For the text-containing cell, return its midpoint in (x, y) coordinate format. 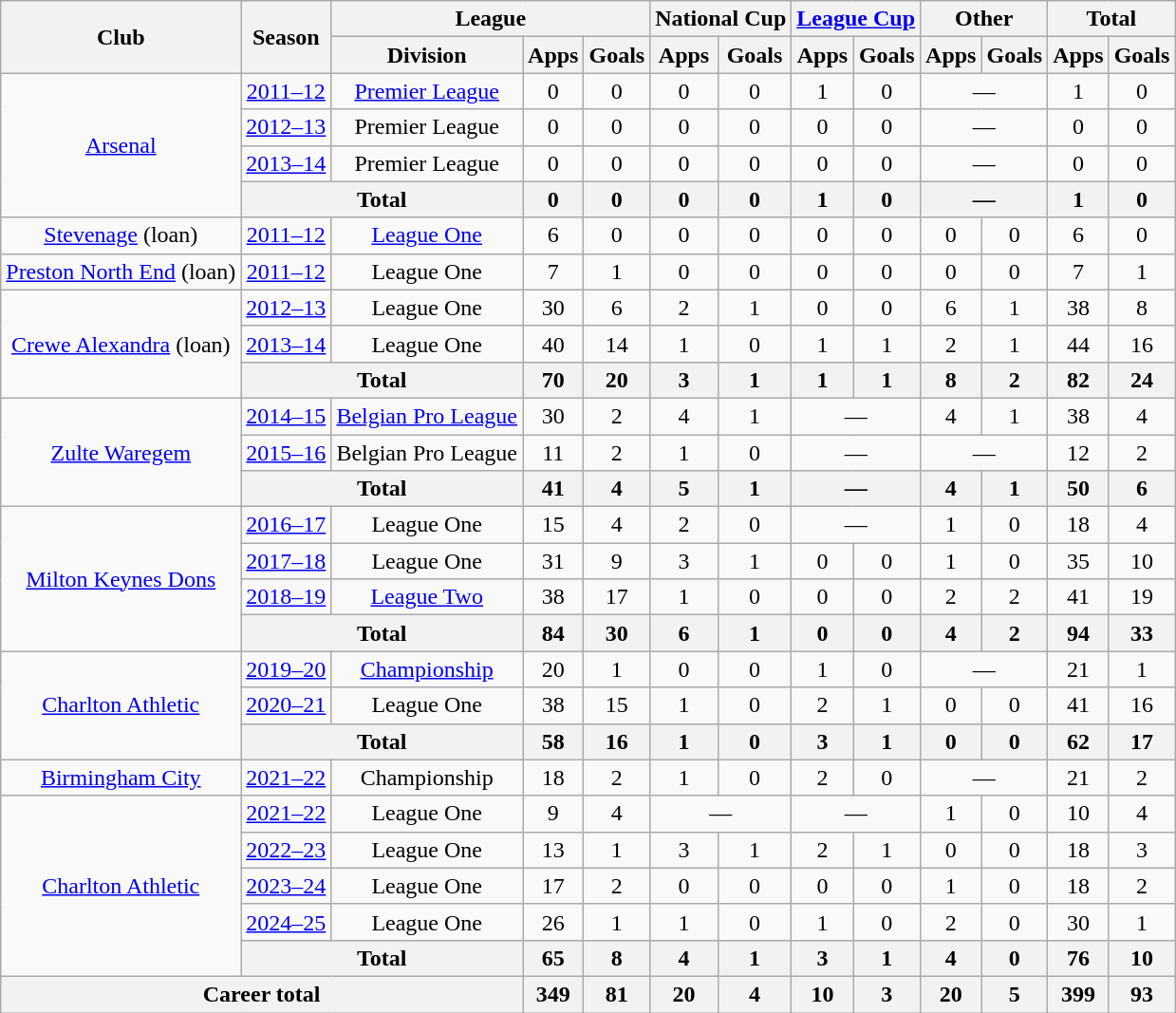
2018–19 (287, 597)
93 (1142, 994)
Birmingham City (121, 778)
Other (984, 19)
76 (1078, 958)
Season (287, 37)
2023–24 (287, 886)
National Cup (721, 19)
Preston North End (loan) (121, 272)
44 (1078, 344)
19 (1142, 597)
40 (553, 344)
94 (1078, 633)
11 (553, 453)
Stevenage (loan) (121, 235)
31 (553, 561)
349 (553, 994)
65 (553, 958)
58 (553, 741)
2024–25 (287, 922)
Crewe Alexandra (loan) (121, 344)
70 (553, 380)
81 (617, 994)
League Cup (856, 19)
24 (1142, 380)
2014–15 (287, 416)
2015–16 (287, 453)
Zulte Waregem (121, 452)
2020–21 (287, 705)
12 (1078, 453)
League (491, 19)
14 (617, 344)
50 (1078, 489)
2016–17 (287, 525)
Career total (262, 994)
Milton Keynes Dons (121, 579)
2017–18 (287, 561)
62 (1078, 741)
84 (553, 633)
82 (1078, 380)
2019–20 (287, 669)
26 (553, 922)
399 (1078, 994)
League Two (427, 597)
35 (1078, 561)
Arsenal (121, 145)
Division (427, 55)
Club (121, 37)
33 (1142, 633)
13 (553, 850)
2022–23 (287, 850)
